From the cell containing the given text, extract its center point as [X, Y] coordinate. 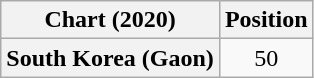
South Korea (Gaon) [110, 58]
Position [266, 20]
50 [266, 58]
Chart (2020) [110, 20]
